Detect which cell encompasses the target text, then output its (X, Y) center coordinate. 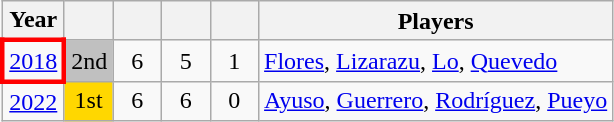
2nd (88, 60)
0 (234, 101)
2018 (33, 60)
Flores, Lizarazu, Lo, Quevedo (436, 60)
Year (33, 21)
Ayuso, Guerrero, Rodríguez, Pueyo (436, 101)
Players (436, 21)
2022 (33, 101)
1 (234, 60)
5 (186, 60)
1st (88, 101)
